Scan for the cell matching the given text and deliver its (X, Y) coordinate at center. 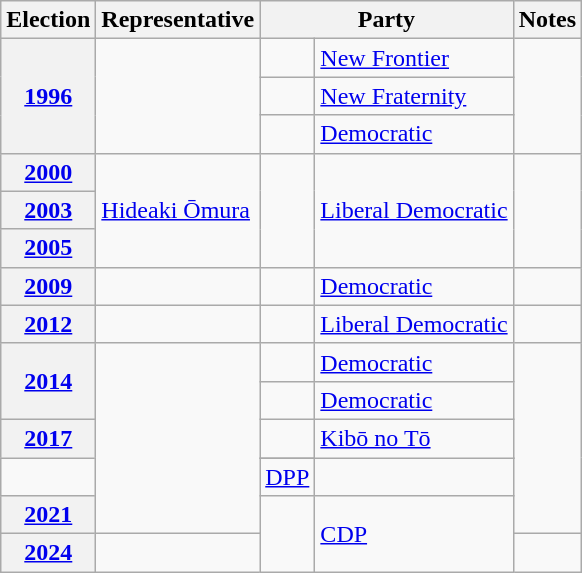
2003 (48, 210)
Kibō no Tō (414, 438)
New Frontier (414, 58)
Hideaki Ōmura (178, 210)
2017 (48, 438)
DPP (288, 477)
2024 (48, 553)
2009 (48, 286)
Notes (547, 20)
2014 (48, 381)
CDP (414, 534)
Party (386, 20)
2000 (48, 172)
New Fraternity (414, 96)
1996 (48, 96)
Election (48, 20)
Representative (178, 20)
2005 (48, 248)
2012 (48, 324)
2021 (48, 515)
